For the text-containing cell, return its midpoint in [X, Y] coordinate format. 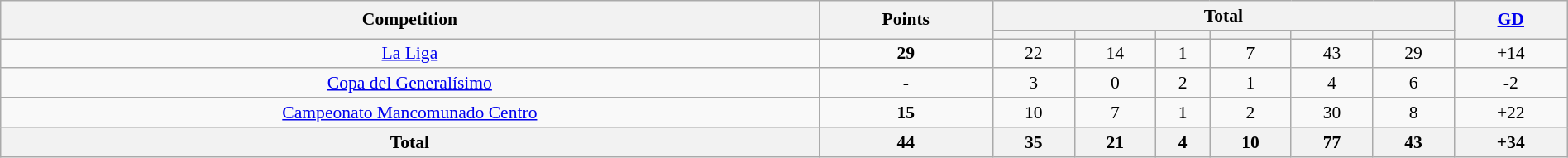
30 [1331, 113]
Competition [410, 20]
35 [1034, 141]
6 [1414, 83]
Campeonato Mancomunado Centro [410, 113]
0 [1115, 83]
-2 [1510, 83]
+34 [1510, 141]
+22 [1510, 113]
GD [1510, 20]
77 [1331, 141]
Points [906, 20]
La Liga [410, 53]
3 [1034, 83]
Copa del Generalísimo [410, 83]
14 [1115, 53]
8 [1414, 113]
+14 [1510, 53]
15 [906, 113]
21 [1115, 141]
22 [1034, 53]
- [906, 83]
44 [906, 141]
